Find where the given text appears and provide that cell's center as (x, y) coordinate. 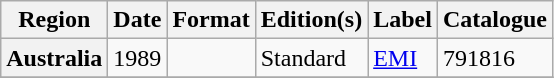
Catalogue (494, 20)
Format (211, 20)
Australia (54, 58)
Region (54, 20)
791816 (494, 58)
Standard (311, 58)
Edition(s) (311, 20)
Date (138, 20)
1989 (138, 58)
Label (403, 20)
EMI (403, 58)
